Return (X, Y) of the center of cell containing provided text 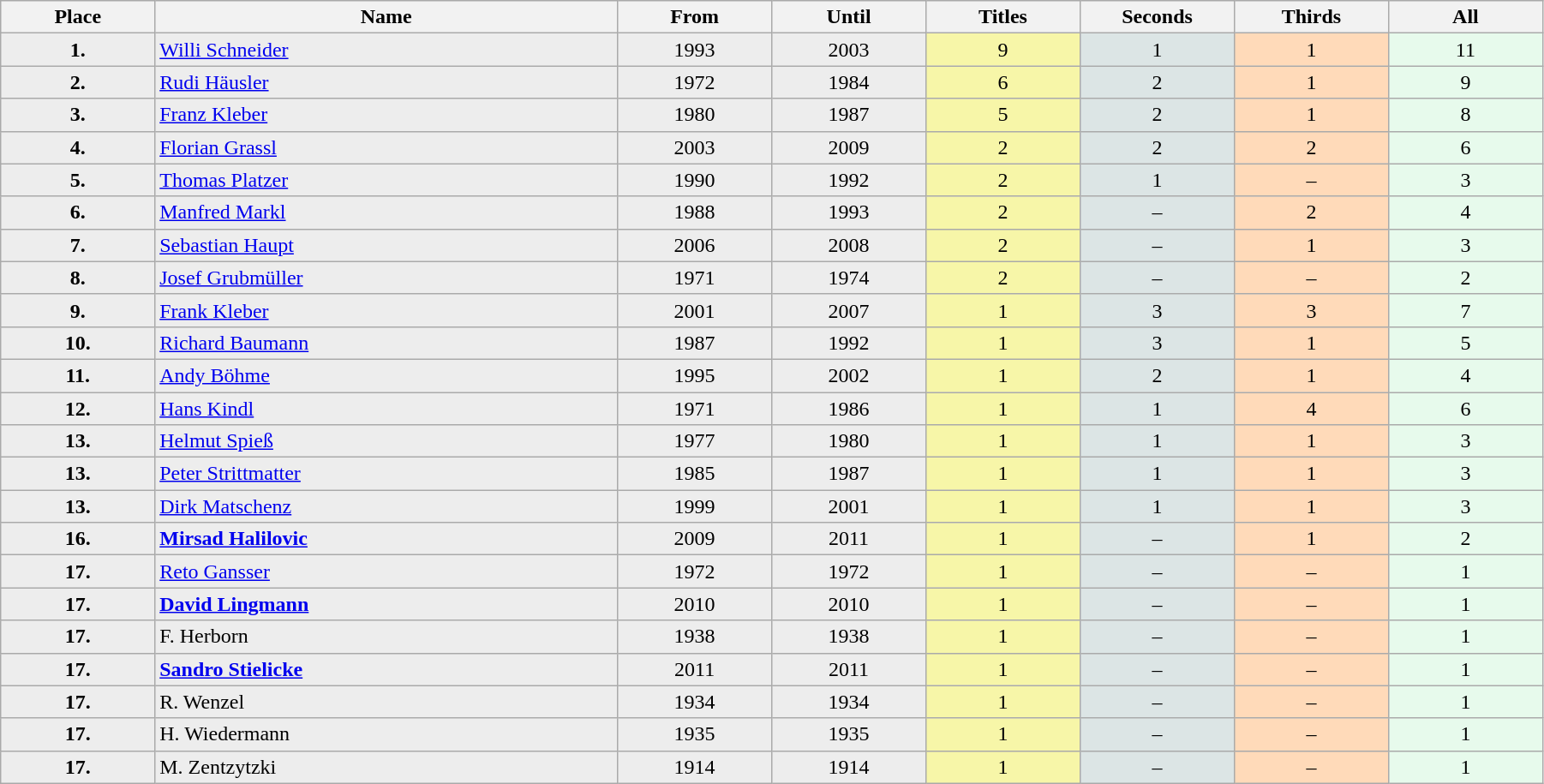
Rudi Häusler (386, 82)
4. (78, 147)
Hans Kindl (386, 409)
Willi Schneider (386, 50)
Name (386, 17)
Manfred Markl (386, 212)
Sebastian Haupt (386, 245)
2002 (849, 375)
Sandro Stielicke (386, 669)
2006 (695, 245)
R. Wenzel (386, 702)
5. (78, 180)
F. Herborn (386, 637)
Titles (1003, 17)
Until (849, 17)
Reto Gansser (386, 572)
David Lingmann (386, 604)
11. (78, 375)
1985 (695, 474)
Andy Böhme (386, 375)
7. (78, 245)
All (1465, 17)
11 (1465, 50)
Mirsad Halilovic (386, 539)
Florian Grassl (386, 147)
Richard Baumann (386, 343)
3. (78, 115)
8. (78, 278)
1986 (849, 409)
From (695, 17)
1995 (695, 375)
M. Zentzytzki (386, 767)
Place (78, 17)
1999 (695, 506)
1988 (695, 212)
1990 (695, 180)
16. (78, 539)
Thomas Platzer (386, 180)
Peter Strittmatter (386, 474)
Frank Kleber (386, 310)
10. (78, 343)
2. (78, 82)
1974 (849, 278)
8 (1465, 115)
1984 (849, 82)
7 (1465, 310)
12. (78, 409)
H. Wiedermann (386, 734)
6. (78, 212)
2007 (849, 310)
Dirk Matschenz (386, 506)
Thirds (1311, 17)
Helmut Spieß (386, 441)
1977 (695, 441)
1. (78, 50)
Franz Kleber (386, 115)
Josef Grubmüller (386, 278)
9. (78, 310)
Seconds (1157, 17)
2008 (849, 245)
